Pinpoint the cell where the given text exists, returning its (x, y) midpoint coordinate. 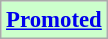
Promoted (54, 20)
